Output the [x, y] coordinate of the center of the cell containing the given text.  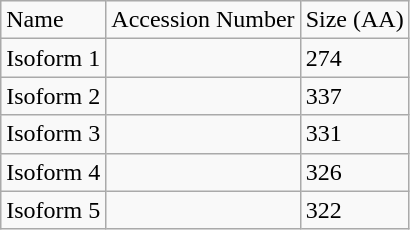
Isoform 4 [54, 172]
Isoform 1 [54, 58]
274 [354, 58]
Size (AA) [354, 20]
322 [354, 210]
331 [354, 134]
Accession Number [203, 20]
Isoform 5 [54, 210]
Isoform 2 [54, 96]
337 [354, 96]
Isoform 3 [54, 134]
Name [54, 20]
326 [354, 172]
